Output the (x, y) coordinate of the center of the cell containing the given text.  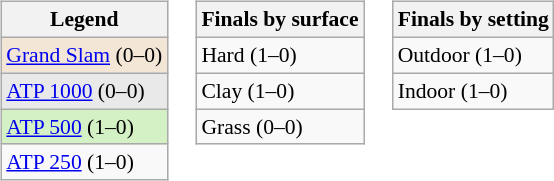
Clay (1–0) (280, 91)
Grass (0–0) (280, 127)
Hard (1–0) (280, 55)
Legend (84, 20)
ATP 250 (1–0) (84, 162)
ATP 1000 (0–0) (84, 91)
Grand Slam (0–0) (84, 55)
Outdoor (1–0) (474, 55)
ATP 500 (1–0) (84, 127)
Finals by surface (280, 20)
Indoor (1–0) (474, 91)
Finals by setting (474, 20)
